Search for the cell housing the specified text and yield its (X, Y) center coordinate. 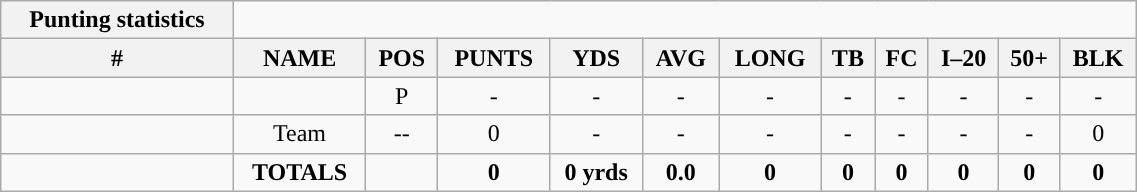
TB (848, 58)
LONG (770, 58)
-- (402, 134)
TOTALS (299, 172)
BLK (1098, 58)
NAME (299, 58)
P (402, 96)
POS (402, 58)
Team (299, 134)
Punting statistics (118, 20)
FC (902, 58)
I–20 (963, 58)
0.0 (681, 172)
YDS (596, 58)
0 yrds (596, 172)
PUNTS (494, 58)
50+ (1030, 58)
AVG (681, 58)
# (118, 58)
